Identify which cell holds the provided text, then report its [x, y] central coordinate. 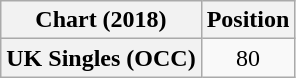
Chart (2018) [101, 20]
UK Singles (OCC) [101, 58]
Position [248, 20]
80 [248, 58]
